Output the (X, Y) coordinate of the center of the cell containing the given text.  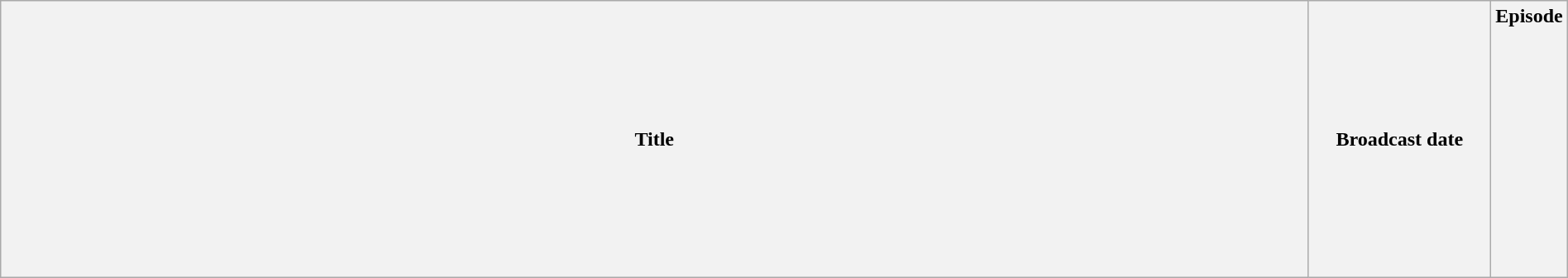
Title (655, 139)
Episode (1529, 139)
Broadcast date (1399, 139)
